Provide the (x, y) coordinate of the cell's center where the given text is located.  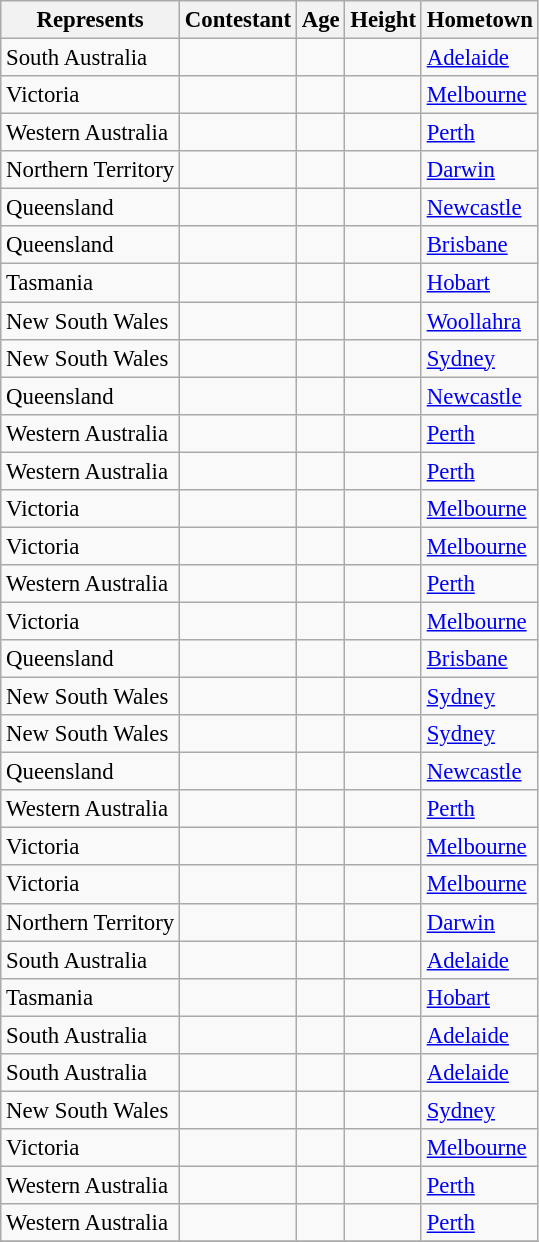
Height (383, 20)
Woollahra (480, 321)
Contestant (238, 20)
Age (320, 20)
Represents (90, 20)
Hometown (480, 20)
